Extract the (x, y) coordinate from the center of the cell holding the provided text.  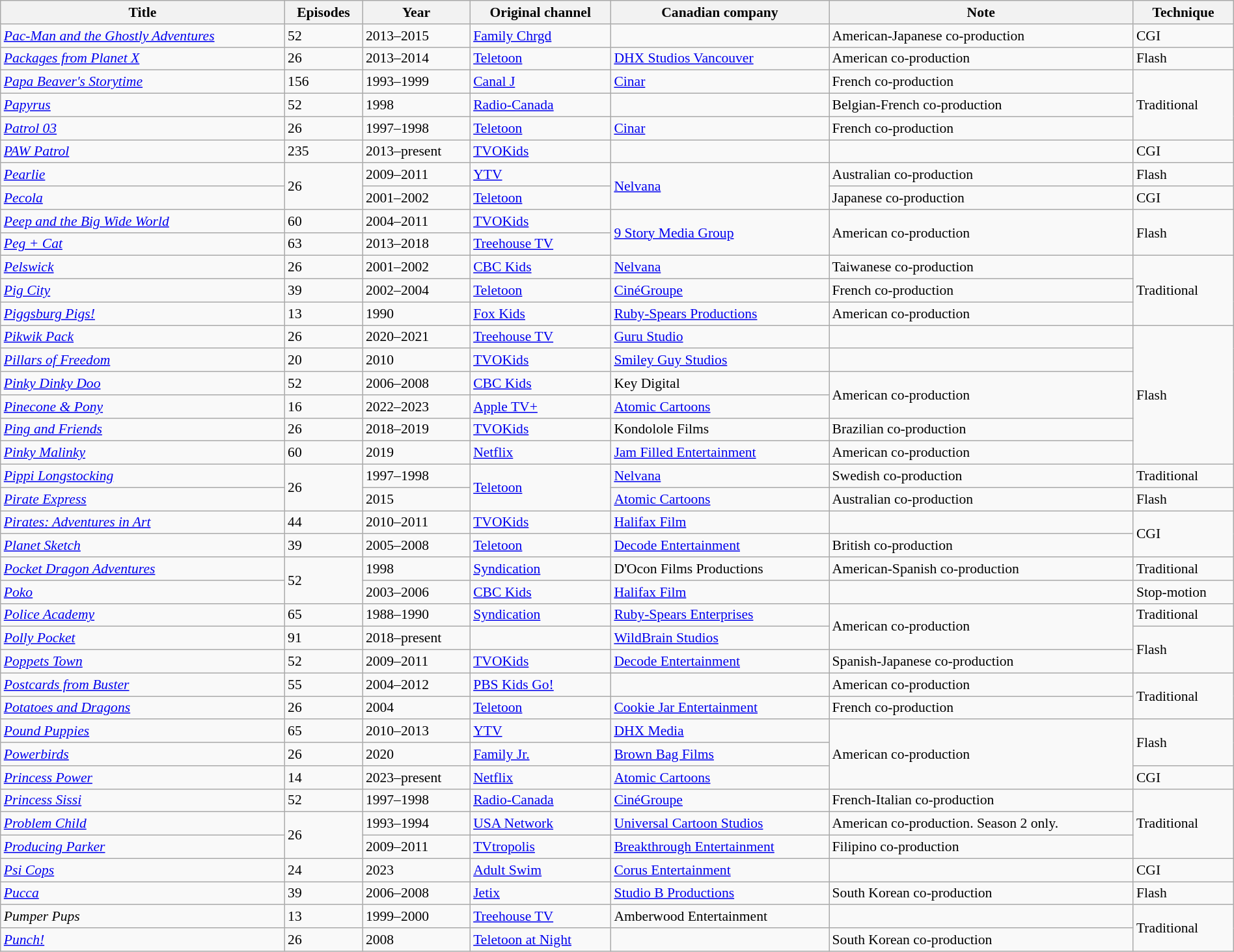
Princess Sissi (143, 800)
Jetix (540, 893)
Pearlie (143, 175)
2019 (417, 453)
Corus Entertainment (720, 870)
2004–2012 (417, 685)
2013–2014 (417, 59)
Japanese co-production (981, 198)
PBS Kids Go! (540, 685)
Polly Pocket (143, 638)
Pound Puppies (143, 731)
Universal Cartoon Studios (720, 824)
Apple TV+ (540, 407)
Pinky Malinky (143, 453)
Postcards from Buster (143, 685)
2020 (417, 754)
Title (143, 12)
1999–2000 (417, 917)
1993–1994 (417, 824)
55 (323, 685)
2018–2019 (417, 429)
DHX Media (720, 731)
Pinky Dinky Doo (143, 383)
Pinecone & Pony (143, 407)
24 (323, 870)
PAW Patrol (143, 152)
Pippi Longstocking (143, 476)
91 (323, 638)
2003–2006 (417, 592)
2010–2013 (417, 731)
Peep and the Big Wide World (143, 221)
Belgian-French co-production (981, 105)
2004 (417, 708)
2023–present (417, 778)
Jam Filled Entertainment (720, 453)
D'Ocon Films Productions (720, 569)
Pumper Pups (143, 917)
Episodes (323, 12)
1993–1999 (417, 82)
2013–2015 (417, 36)
Filipino co-production (981, 847)
2004–2011 (417, 221)
Producing Parker (143, 847)
Powerbirds (143, 754)
Poko (143, 592)
DHX Studios Vancouver (720, 59)
Patrol 03 (143, 128)
Brown Bag Films (720, 754)
2023 (417, 870)
Teletoon at Night (540, 940)
2002–2004 (417, 291)
Note (981, 12)
Ping and Friends (143, 429)
Police Academy (143, 615)
Swedish co-production (981, 476)
Year (417, 12)
Canal J (540, 82)
Studio B Productions (720, 893)
Guru Studio (720, 337)
20 (323, 360)
2022–2023 (417, 407)
Pecola (143, 198)
Poppets Town (143, 662)
Breakthrough Entertainment (720, 847)
Pocket Dragon Adventures (143, 569)
2013–2018 (417, 244)
Cookie Jar Entertainment (720, 708)
Princess Power (143, 778)
Kondolole Films (720, 429)
2018–present (417, 638)
Taiwanese co-production (981, 267)
1990 (417, 314)
Canadian company (720, 12)
Family Chrgd (540, 36)
235 (323, 152)
Adult Swim (540, 870)
1988–1990 (417, 615)
2005–2008 (417, 546)
Pig City (143, 291)
American-Spanish co-production (981, 569)
Original channel (540, 12)
2020–2021 (417, 337)
14 (323, 778)
Piggsburg Pigs! (143, 314)
Pucca (143, 893)
TVtropolis (540, 847)
Pirate Express (143, 499)
Punch! (143, 940)
French-Italian co-production (981, 800)
Peg + Cat (143, 244)
Key Digital (720, 383)
British co-production (981, 546)
Packages from Planet X (143, 59)
Spanish-Japanese co-production (981, 662)
Papa Beaver's Storytime (143, 82)
44 (323, 523)
Technique (1183, 12)
Papyrus (143, 105)
2008 (417, 940)
Pac-Man and the Ghostly Adventures (143, 36)
Pikwik Pack (143, 337)
Family Jr. (540, 754)
Pillars of Freedom (143, 360)
2015 (417, 499)
9 Story Media Group (720, 233)
USA Network (540, 824)
Stop-motion (1183, 592)
156 (323, 82)
2013–present (417, 152)
Psi Cops (143, 870)
Pelswick (143, 267)
2010–2011 (417, 523)
Amberwood Entertainment (720, 917)
American-Japanese co-production (981, 36)
Fox Kids (540, 314)
Brazilian co-production (981, 429)
Pirates: Adventures in Art (143, 523)
Smiley Guy Studios (720, 360)
WildBrain Studios (720, 638)
16 (323, 407)
Problem Child (143, 824)
2010 (417, 360)
Ruby-Spears Productions (720, 314)
63 (323, 244)
Potatoes and Dragons (143, 708)
Ruby-Spears Enterprises (720, 615)
Planet Sketch (143, 546)
American co-production. Season 2 only. (981, 824)
